Return [X, Y] of the center of cell containing provided text 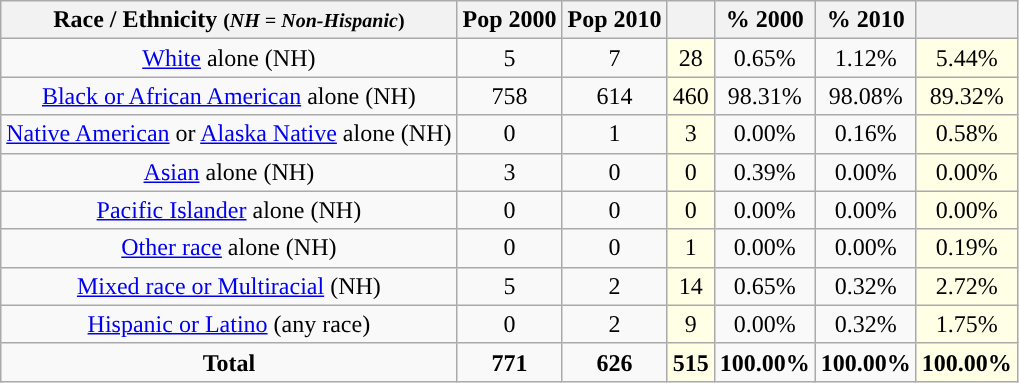
2.72% [966, 286]
5.44% [966, 58]
Pop 2010 [614, 20]
1.12% [866, 58]
% 2010 [866, 20]
Total [229, 362]
Black or African American alone (NH) [229, 96]
Pop 2000 [510, 20]
14 [690, 286]
Asian alone (NH) [229, 172]
614 [614, 96]
White alone (NH) [229, 58]
89.32% [966, 96]
0.39% [764, 172]
Race / Ethnicity (NH = Non-Hispanic) [229, 20]
771 [510, 362]
1.75% [966, 324]
0.19% [966, 248]
7 [614, 58]
515 [690, 362]
626 [614, 362]
0.16% [866, 134]
9 [690, 324]
98.31% [764, 96]
% 2000 [764, 20]
Pacific Islander alone (NH) [229, 210]
0.58% [966, 134]
Other race alone (NH) [229, 248]
758 [510, 96]
460 [690, 96]
Mixed race or Multiracial (NH) [229, 286]
28 [690, 58]
98.08% [866, 96]
Native American or Alaska Native alone (NH) [229, 134]
Hispanic or Latino (any race) [229, 324]
